Extract the (X, Y) coordinate from the center of the cell holding the provided text.  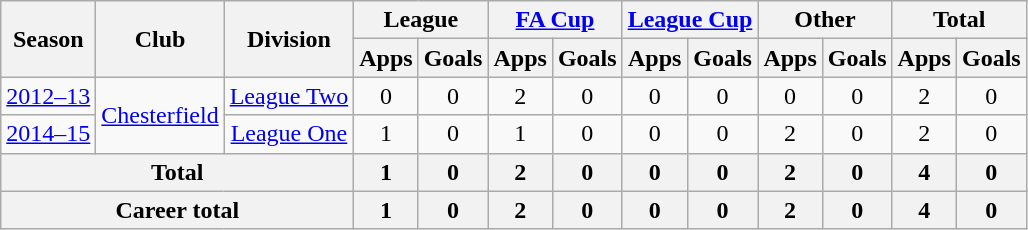
Season (48, 39)
Division (289, 39)
League One (289, 134)
League Cup (690, 20)
2012–13 (48, 96)
League Two (289, 96)
Career total (178, 210)
Club (160, 39)
FA Cup (555, 20)
Other (825, 20)
League (421, 20)
2014–15 (48, 134)
Chesterfield (160, 115)
